Return the (x, y) coordinate for the center point of the cell that contains the specified text.  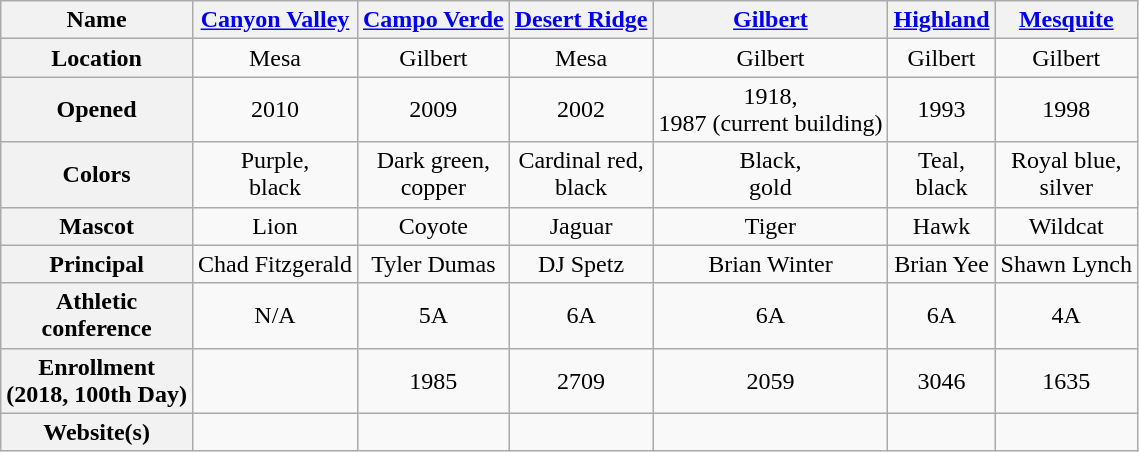
Enrollment(2018, 100th Day) (97, 380)
Brian Winter (770, 264)
Purple,black (274, 174)
5A (433, 316)
2059 (770, 380)
2709 (581, 380)
2010 (274, 110)
2002 (581, 110)
DJ Spetz (581, 264)
Chad Fitzgerald (274, 264)
3046 (942, 380)
Brian Yee (942, 264)
Website(s) (97, 432)
Dark green,copper (433, 174)
Black,gold (770, 174)
1998 (1066, 110)
Name (97, 20)
Canyon Valley (274, 20)
Tyler Dumas (433, 264)
Wildcat (1066, 226)
1635 (1066, 380)
Mascot (97, 226)
Principal (97, 264)
1918,1987 (current building) (770, 110)
Royal blue,silver (1066, 174)
Athleticconference (97, 316)
Colors (97, 174)
1993 (942, 110)
1985 (433, 380)
Shawn Lynch (1066, 264)
Opened (97, 110)
Highland (942, 20)
Desert Ridge (581, 20)
Teal,black (942, 174)
Mesquite (1066, 20)
Hawk (942, 226)
N/A (274, 316)
Tiger (770, 226)
4A (1066, 316)
Campo Verde (433, 20)
Location (97, 58)
2009 (433, 110)
Coyote (433, 226)
Jaguar (581, 226)
Cardinal red,black (581, 174)
Lion (274, 226)
